Return (x, y) of the center of cell containing provided text 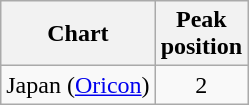
Peakposition (201, 34)
Chart (78, 34)
2 (201, 85)
Japan (Oricon) (78, 85)
